Extract the [X, Y] coordinate from the center of the cell holding the provided text.  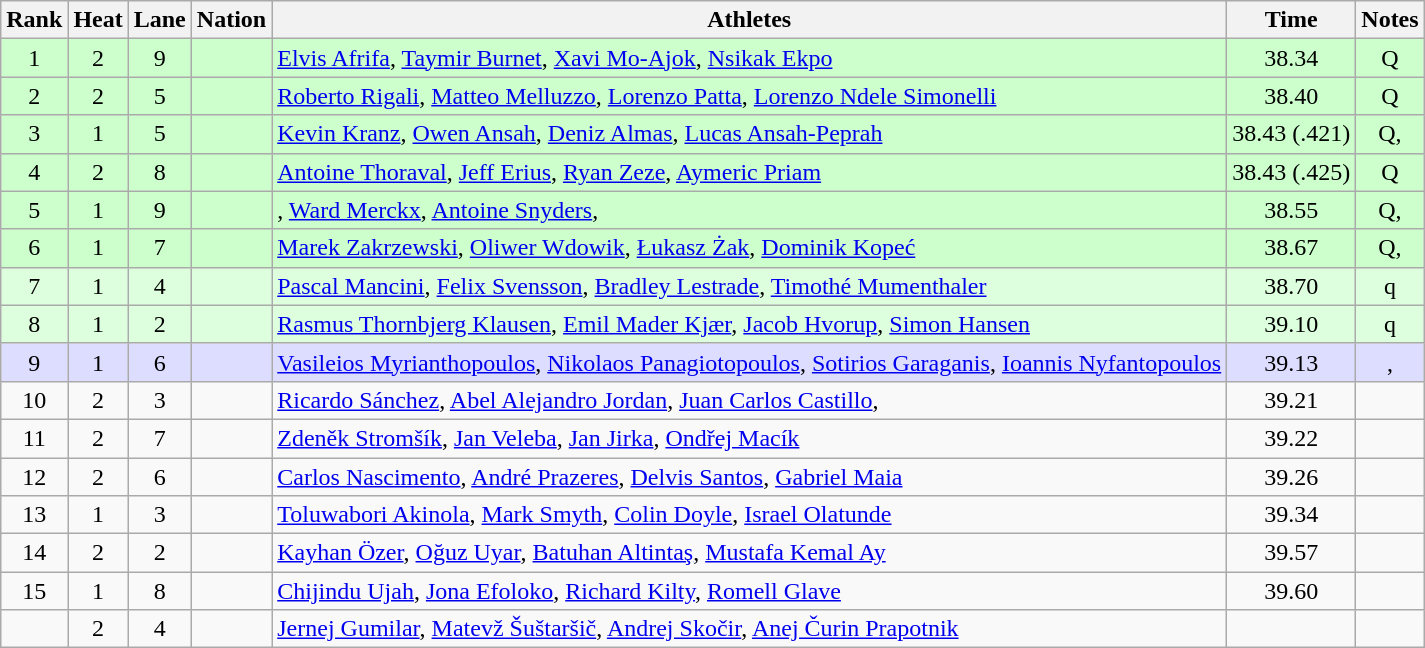
Lane [160, 20]
39.57 [1292, 553]
11 [34, 438]
39.26 [1292, 477]
Nation [231, 20]
38.43 (.421) [1292, 134]
38.43 (.425) [1292, 172]
39.21 [1292, 400]
Kayhan Özer, Oğuz Uyar, Batuhan Altintaş, Mustafa Kemal Ay [750, 553]
Time [1292, 20]
Rasmus Thornbjerg Klausen, Emil Mader Kjær, Jacob Hvorup, Simon Hansen [750, 324]
Vasileios Myrianthopoulos, Nikolaos Panagiotopoulos, Sotirios Garaganis, Ioannis Nyfantopoulos [750, 362]
, Ward Merckx, Antoine Snyders, [750, 210]
38.34 [1292, 58]
Ricardo Sánchez, Abel Alejandro Jordan, Juan Carlos Castillo, [750, 400]
Elvis Afrifa, Taymir Burnet, Xavi Mo-Ajok, Nsikak Ekpo [750, 58]
13 [34, 515]
10 [34, 400]
Carlos Nascimento, André Prazeres, Delvis Santos, Gabriel Maia [750, 477]
38.55 [1292, 210]
39.22 [1292, 438]
Zdeněk Stromšík, Jan Veleba, Jan Jirka, Ondřej Macík [750, 438]
39.34 [1292, 515]
Rank [34, 20]
12 [34, 477]
Toluwabori Akinola, Mark Smyth, Colin Doyle, Israel Olatunde [750, 515]
15 [34, 591]
Roberto Rigali, Matteo Melluzzo, Lorenzo Patta, Lorenzo Ndele Simonelli [750, 96]
38.67 [1292, 248]
Athletes [750, 20]
Marek Zakrzewski, Oliwer Wdowik, Łukasz Żak, Dominik Kopeć [750, 248]
38.70 [1292, 286]
14 [34, 553]
Kevin Kranz, Owen Ansah, Deniz Almas, Lucas Ansah-Peprah [750, 134]
39.13 [1292, 362]
Notes [1390, 20]
38.40 [1292, 96]
Chijindu Ujah, Jona Efoloko, Richard Kilty, Romell Glave [750, 591]
, [1390, 362]
39.10 [1292, 324]
Heat [98, 20]
Pascal Mancini, Felix Svensson, Bradley Lestrade, Timothé Mumenthaler [750, 286]
Antoine Thoraval, Jeff Erius, Ryan Zeze, Aymeric Priam [750, 172]
39.60 [1292, 591]
Jernej Gumilar, Matevž Šuštaršič, Andrej Skočir, Anej Čurin Prapotnik [750, 629]
